Locate the cell with the specified text and output its (X, Y) center coordinate. 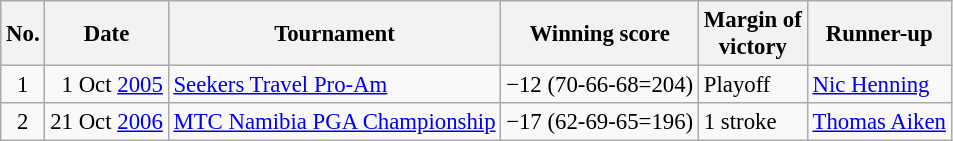
Margin ofvictory (752, 34)
Tournament (334, 34)
Winning score (600, 34)
1 (23, 85)
2 (23, 122)
−12 (70-66-68=204) (600, 85)
Nic Henning (879, 85)
−17 (62-69-65=196) (600, 122)
1 Oct 2005 (106, 85)
Thomas Aiken (879, 122)
21 Oct 2006 (106, 122)
MTC Namibia PGA Championship (334, 122)
1 stroke (752, 122)
Runner-up (879, 34)
Seekers Travel Pro-Am (334, 85)
Playoff (752, 85)
Date (106, 34)
No. (23, 34)
